Return the (x, y) coordinate for the center point of the cell that contains the specified text.  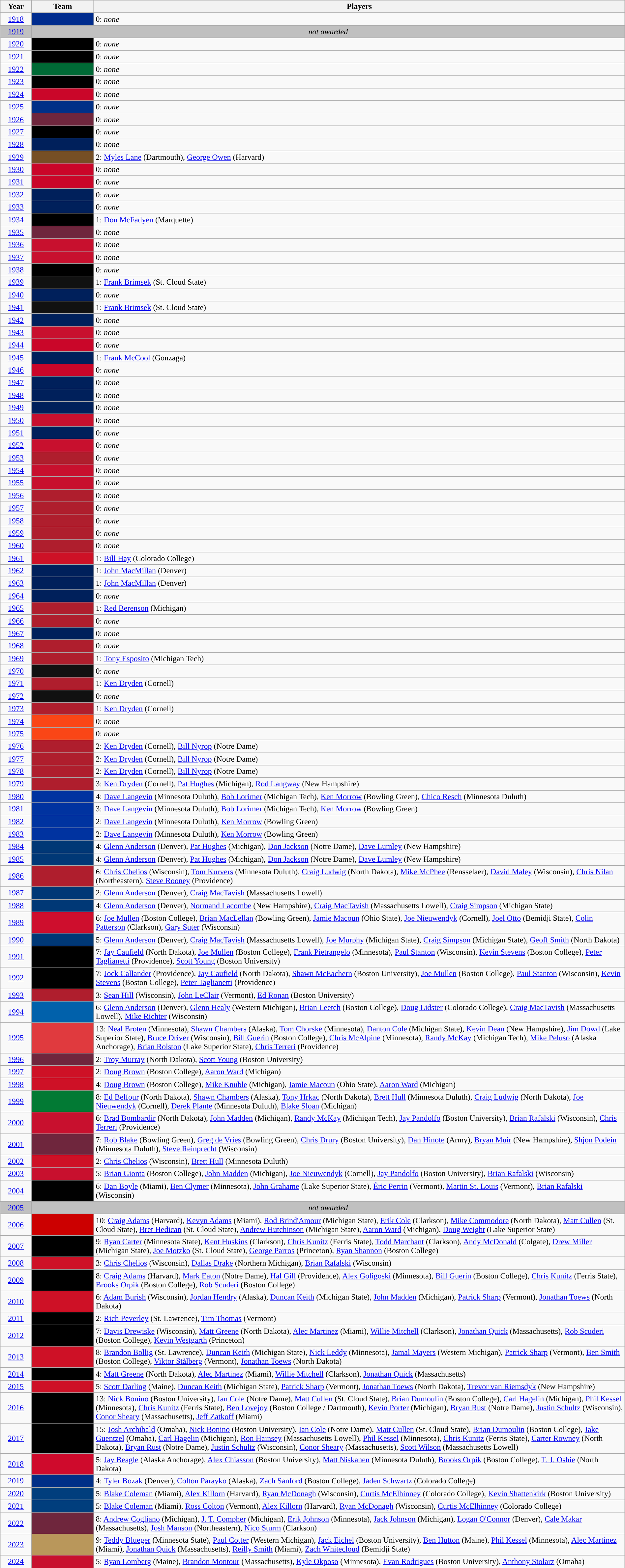
1943 (16, 332)
2019 (16, 1481)
5: Ryan Lomberg (Maine), Brandon Montour (Massachusetts), Kyle Okposo (Minnesota), Evan Rodrigues (Boston University), Anthony Stolarz (Omaha) (359, 1561)
1950 (16, 420)
1: Tony Esposito (Michigan Tech) (359, 658)
Year (16, 7)
Team (63, 7)
1994 (16, 1012)
1981 (16, 809)
1975 (16, 734)
1995 (16, 1038)
1952 (16, 445)
1965 (16, 608)
1957 (16, 508)
1992 (16, 978)
2006 (16, 1225)
2002 (16, 1161)
1974 (16, 721)
2021 (16, 1506)
1951 (16, 433)
3: Sean Hill (Wisconsin), John LeClair (Vermont), Ed Ronan (Boston University) (359, 995)
4: Tyler Bozak (Denver), Colton Parayko (Alaska), Zach Sanford (Boston College), Jaden Schwartz (Colorado College) (359, 1481)
1944 (16, 345)
3: Ken Dryden (Cornell), Pat Hughes (Michigan), Rod Langway (New Hampshire) (359, 784)
1929 (16, 157)
2: Chris Chelios (Wisconsin), Brett Hull (Minnesota Duluth) (359, 1161)
1: Don McFadyen (Marquette) (359, 220)
2000 (16, 1123)
1956 (16, 495)
1997 (16, 1072)
1931 (16, 182)
1: Bill Hay (Colorado College) (359, 558)
2007 (16, 1246)
1961 (16, 558)
3: Chris Chelios (Wisconsin), Dallas Drake (Northern Michigan), Brian Rafalski (Wisconsin) (359, 1263)
1938 (16, 270)
4: Dave Langevin (Minnesota Duluth), Bob Lorimer (Michigan Tech), Ken Morrow (Bowling Green), Chico Resch (Minnesota Duluth) (359, 797)
1982 (16, 822)
1: Frank McCool (Gonzaga) (359, 357)
1976 (16, 746)
1942 (16, 320)
1959 (16, 533)
2016 (16, 1408)
2023 (16, 1544)
1947 (16, 383)
1940 (16, 295)
4: Glenn Anderson (Denver), Normand Lacombe (New Hampshire), Craig MacTavish (Massachusetts Lowell), Craig Simpson (Michigan State) (359, 906)
5: Scott Darling (Maine), Duncan Keith (Michigan State), Patrick Sharp (Vermont), Jonathan Toews (North Dakota), Trevor van Riemsdyk (New Hampshire) (359, 1386)
2014 (16, 1374)
2008 (16, 1263)
1923 (16, 82)
1919 (16, 32)
2011 (16, 1319)
1985 (16, 859)
1967 (16, 633)
1: Red Berenson (Michigan) (359, 608)
1986 (16, 876)
1933 (16, 207)
1972 (16, 696)
4: Matt Greene (North Dakota), Alec Martinez (Miami), Willie Mitchell (Clarkson), Jonathan Quick (Massachusetts) (359, 1374)
1964 (16, 596)
5: Brian Gionta (Boston College), John Madden (Michigan), Joe Nieuwendyk (Cornell), Jay Pandolfo (Boston University), Brian Rafalski (Wisconsin) (359, 1174)
1926 (16, 119)
1977 (16, 759)
1962 (16, 571)
1927 (16, 132)
1945 (16, 357)
1920 (16, 44)
1937 (16, 257)
2001 (16, 1144)
2013 (16, 1357)
1948 (16, 395)
1949 (16, 408)
2012 (16, 1335)
2005 (16, 1208)
1953 (16, 458)
1968 (16, 646)
1969 (16, 658)
1936 (16, 245)
2017 (16, 1438)
2024 (16, 1561)
1925 (16, 107)
1932 (16, 195)
1983 (16, 834)
1918 (16, 19)
1987 (16, 893)
1973 (16, 709)
1970 (16, 671)
1939 (16, 282)
1989 (16, 922)
5: Blake Coleman (Miami), Ross Colton (Vermont), Alex Killorn (Harvard), Ryan McDonagh (Wisconsin), Curtis McElhinney (Colorado College) (359, 1506)
2009 (16, 1280)
1922 (16, 69)
2004 (16, 1190)
1935 (16, 232)
2015 (16, 1386)
1921 (16, 57)
1984 (16, 847)
2: Doug Brown (Boston College), Aaron Ward (Michigan) (359, 1072)
3: Dave Langevin (Minnesota Duluth), Bob Lorimer (Michigan Tech), Ken Morrow (Bowling Green) (359, 809)
1946 (16, 370)
2018 (16, 1464)
2020 (16, 1494)
1988 (16, 906)
1960 (16, 546)
1980 (16, 797)
1966 (16, 621)
1971 (16, 684)
2010 (16, 1302)
Players (359, 7)
2: Rich Peverley (St. Lawrence), Tim Thomas (Vermont) (359, 1319)
2022 (16, 1523)
2: Myles Lane (Dartmouth), George Owen (Harvard) (359, 157)
1924 (16, 94)
1934 (16, 220)
1993 (16, 995)
1963 (16, 583)
1990 (16, 939)
1991 (16, 957)
1954 (16, 470)
1955 (16, 483)
1979 (16, 784)
1996 (16, 1059)
2: Glenn Anderson (Denver), Craig MacTavish (Massachusetts Lowell) (359, 893)
1999 (16, 1102)
2003 (16, 1174)
1941 (16, 307)
1978 (16, 771)
1958 (16, 520)
1998 (16, 1084)
4: Doug Brown (Boston College), Mike Knuble (Michigan), Jamie Macoun (Ohio State), Aaron Ward (Michigan) (359, 1084)
1928 (16, 144)
2: Troy Murray (North Dakota), Scott Young (Boston University) (359, 1059)
1930 (16, 170)
